Detect which cell encompasses the target text, then output its [x, y] center coordinate. 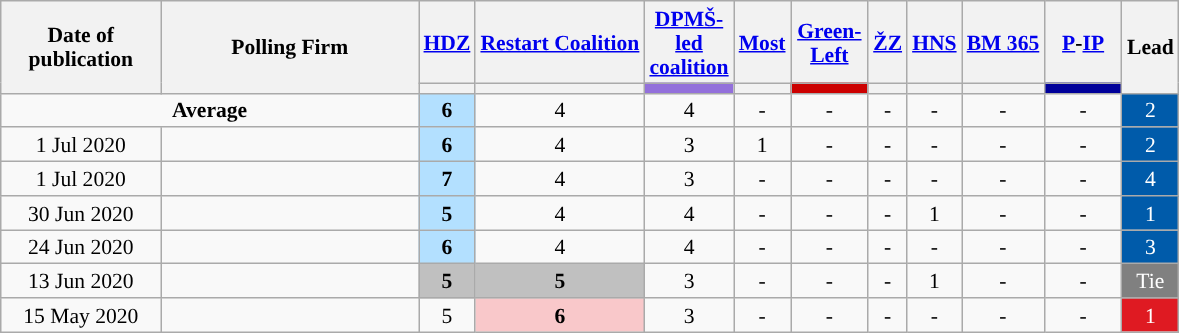
24 Jun 2020 [81, 247]
ŽZ [888, 42]
7 [446, 179]
Most [762, 42]
Restart Coalition [560, 42]
HNS [934, 42]
Polling Firm [290, 47]
DPMŠ-led coalition [688, 42]
13 Jun 2020 [81, 281]
HDZ [446, 42]
30 Jun 2020 [81, 213]
Green-Left [830, 42]
15 May 2020 [81, 315]
Date of publication [81, 47]
BM 365 [1004, 42]
P-IP [1083, 42]
Lead [1150, 47]
Tie [1150, 281]
Average [210, 110]
